Pinpoint the cell where the given text exists, returning its (x, y) midpoint coordinate. 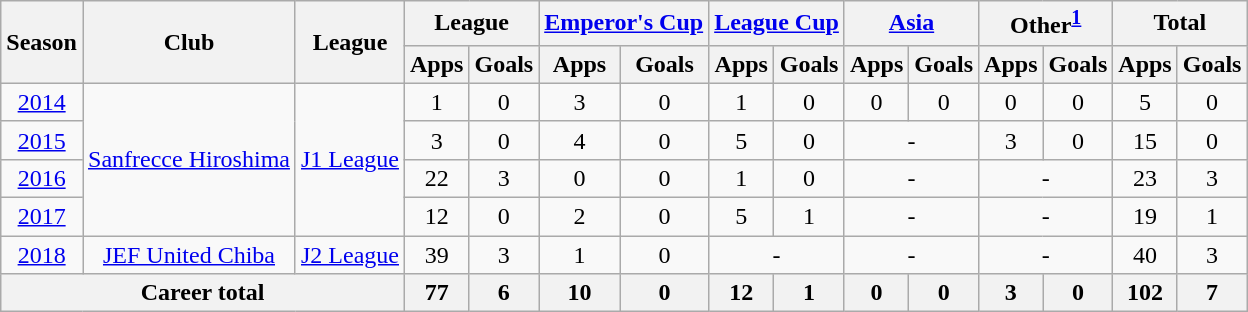
2016 (42, 178)
Other1 (1046, 24)
Total (1180, 24)
40 (1145, 255)
7 (1212, 293)
10 (580, 293)
Emperor's Cup (624, 24)
Sanfrecce Hiroshima (188, 159)
102 (1145, 293)
Career total (203, 293)
23 (1145, 178)
Season (42, 42)
22 (437, 178)
League Cup (777, 24)
15 (1145, 140)
Club (188, 42)
4 (580, 140)
2015 (42, 140)
J1 League (350, 159)
39 (437, 255)
19 (1145, 217)
2018 (42, 255)
J2 League (350, 255)
77 (437, 293)
2017 (42, 217)
Asia (911, 24)
2 (580, 217)
JEF United Chiba (188, 255)
2014 (42, 102)
6 (504, 293)
